Extract the [x, y] coordinate from the center of the cell holding the provided text.  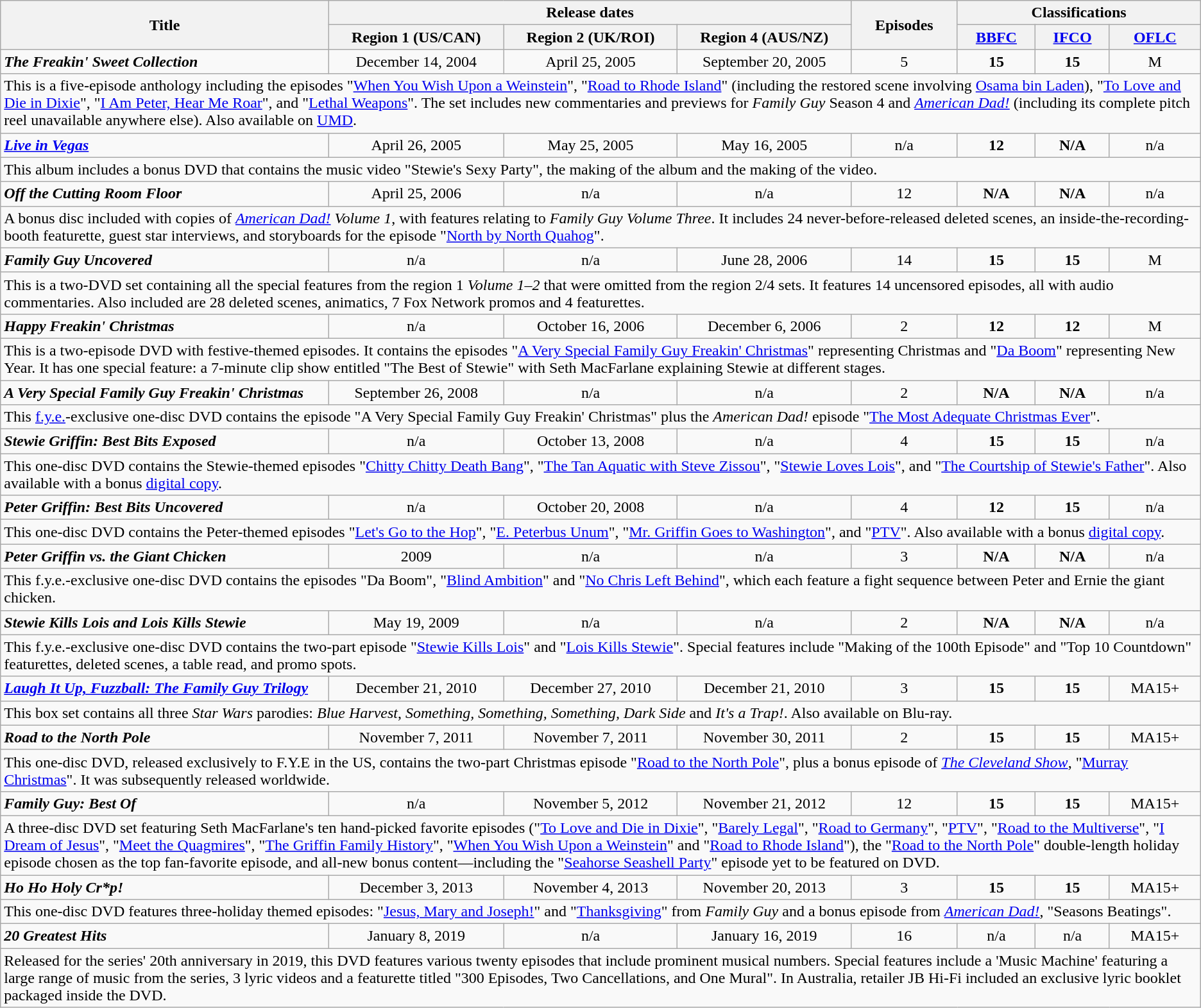
November 30, 2011 [765, 737]
April 26, 2005 [416, 145]
Region 2 (UK/ROI) [590, 37]
October 20, 2008 [590, 508]
This album includes a bonus DVD that contains the music video "Stewie's Sexy Party", the making of the album and the making of the video. [600, 169]
Release dates [590, 13]
Title [165, 25]
Happy Freakin' Christmas [165, 326]
April 25, 2005 [590, 62]
Family Guy: Best Of [165, 803]
Ho Ho Holy Cr*p! [165, 887]
November 20, 2013 [765, 887]
December 6, 2006 [765, 326]
16 [905, 936]
May 25, 2005 [590, 145]
October 13, 2008 [590, 441]
October 16, 2006 [590, 326]
Region 4 (AUS/NZ) [765, 37]
December 27, 2010 [590, 688]
December 3, 2013 [416, 887]
Laugh It Up, Fuzzball: The Family Guy Trilogy [165, 688]
Stewie Kills Lois and Lois Kills Stewie [165, 622]
OFLC [1155, 37]
The Freakin' Sweet Collection [165, 62]
June 28, 2006 [765, 260]
September 26, 2008 [416, 392]
2009 [416, 556]
April 25, 2006 [416, 194]
14 [905, 260]
20 Greatest Hits [165, 936]
Off the Cutting Room Floor [165, 194]
December 14, 2004 [416, 62]
Region 1 (US/CAN) [416, 37]
Road to the North Pole [165, 737]
January 16, 2019 [765, 936]
Peter Griffin: Best Bits Uncovered [165, 508]
5 [905, 62]
Live in Vegas [165, 145]
IFCO [1073, 37]
Peter Griffin vs. the Giant Chicken [165, 556]
A Very Special Family Guy Freakin' Christmas [165, 392]
November 5, 2012 [590, 803]
November 4, 2013 [590, 887]
Episodes [905, 25]
Family Guy Uncovered [165, 260]
Stewie Griffin: Best Bits Exposed [165, 441]
September 20, 2005 [765, 62]
Classifications [1079, 13]
BBFC [996, 37]
January 8, 2019 [416, 936]
May 19, 2009 [416, 622]
November 21, 2012 [765, 803]
May 16, 2005 [765, 145]
